Search for the cell housing the specified text and yield its [x, y] center coordinate. 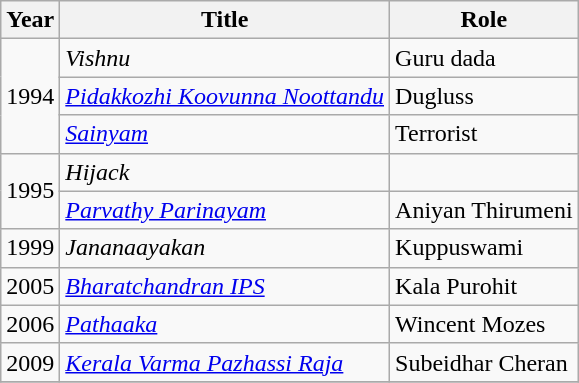
Jananaayakan [225, 248]
Sainyam [225, 134]
2005 [30, 286]
Aniyan Thirumeni [484, 210]
Guru dada [484, 58]
2009 [30, 362]
Wincent Mozes [484, 324]
Bharatchandran IPS [225, 286]
1999 [30, 248]
Hijack [225, 172]
Terrorist [484, 134]
Year [30, 20]
Kala Purohit [484, 286]
Parvathy Parinayam [225, 210]
Vishnu [225, 58]
Title [225, 20]
Kuppuswami [484, 248]
1995 [30, 191]
Pathaaka [225, 324]
Kerala Varma Pazhassi Raja [225, 362]
Pidakkozhi Koovunna Noottandu [225, 96]
2006 [30, 324]
Subeidhar Cheran [484, 362]
Dugluss [484, 96]
1994 [30, 96]
Role [484, 20]
